Determine the (X, Y) coordinate at the center of the cell enclosing the given text.  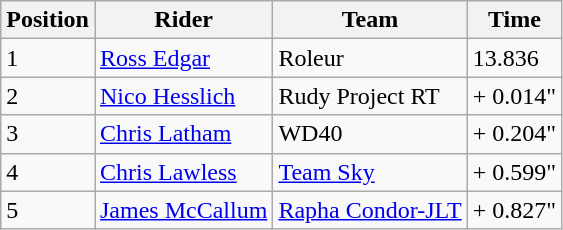
Chris Lawless (183, 172)
WD40 (370, 134)
+ 0.599" (514, 172)
Team Sky (370, 172)
Position (48, 20)
Roleur (370, 58)
13.836 (514, 58)
2 (48, 96)
Rider (183, 20)
+ 0.204" (514, 134)
+ 0.014" (514, 96)
Rudy Project RT (370, 96)
Team (370, 20)
Nico Hesslich (183, 96)
3 (48, 134)
5 (48, 210)
+ 0.827" (514, 210)
Chris Latham (183, 134)
4 (48, 172)
Ross Edgar (183, 58)
James McCallum (183, 210)
1 (48, 58)
Rapha Condor-JLT (370, 210)
Time (514, 20)
